Capture the cell that displays the provided text and extract its [X, Y] central coordinate. 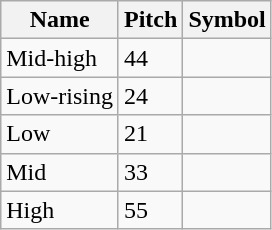
Mid-high [60, 58]
24 [150, 96]
21 [150, 134]
55 [150, 210]
Low [60, 134]
Mid [60, 172]
High [60, 210]
Low-rising [60, 96]
44 [150, 58]
Symbol [227, 20]
Pitch [150, 20]
33 [150, 172]
Name [60, 20]
